Capture the cell that displays the provided text and extract its (x, y) central coordinate. 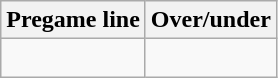
Over/under (210, 20)
Pregame line (74, 20)
